Search for the cell housing the specified text and yield its [x, y] center coordinate. 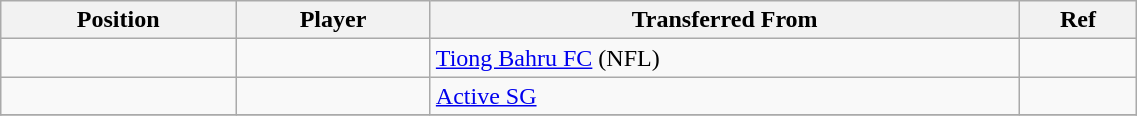
Active SG [724, 96]
Position [118, 20]
Player [334, 20]
Tiong Bahru FC (NFL) [724, 58]
Ref [1078, 20]
Transferred From [724, 20]
